From the cell containing the given text, extract its center point as (x, y) coordinate. 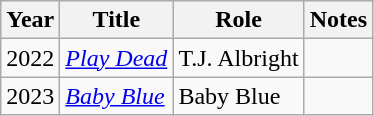
2023 (30, 96)
Role (238, 20)
Play Dead (116, 58)
Title (116, 20)
Notes (338, 20)
T.J. Albright (238, 58)
2022 (30, 58)
Year (30, 20)
